Detect which cell encompasses the target text, then output its (x, y) center coordinate. 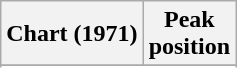
Chart (1971) (72, 34)
Peakposition (189, 34)
